Determine the (X, Y) coordinate at the center of the cell enclosing the given text.  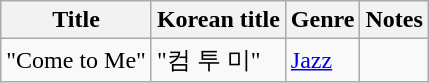
Genre (322, 20)
Title (76, 20)
Jazz (322, 60)
"컴 투 미" (218, 60)
Korean title (218, 20)
"Come to Me" (76, 60)
Notes (394, 20)
